Detect which cell encompasses the target text, then output its [x, y] center coordinate. 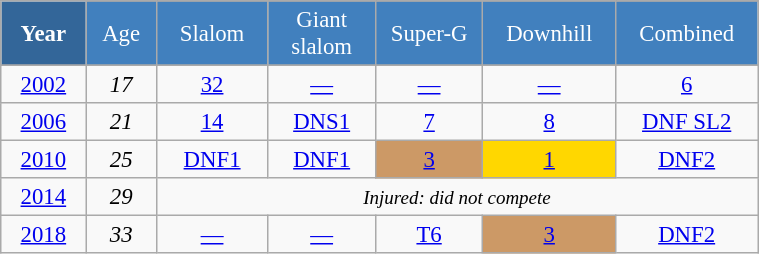
6 [687, 85]
21 [121, 122]
2014 [44, 197]
1 [550, 160]
25 [121, 160]
7 [428, 122]
2006 [44, 122]
32 [212, 85]
Age [121, 34]
Slalom [212, 34]
Injured: did not compete [456, 197]
Year [44, 34]
8 [550, 122]
Super-G [428, 34]
T6 [428, 235]
DNF SL2 [687, 122]
2018 [44, 235]
Combined [687, 34]
29 [121, 197]
2002 [44, 85]
33 [121, 235]
14 [212, 122]
2010 [44, 160]
DNS1 [322, 122]
Downhill [550, 34]
17 [121, 85]
Giantslalom [322, 34]
